Locate the cell with the specified text and output its (X, Y) center coordinate. 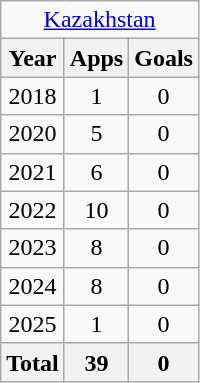
2025 (33, 324)
Apps (96, 58)
Kazakhstan (100, 20)
5 (96, 134)
Total (33, 362)
2021 (33, 172)
2023 (33, 248)
2022 (33, 210)
Goals (164, 58)
2018 (33, 96)
2024 (33, 286)
2020 (33, 134)
39 (96, 362)
10 (96, 210)
Year (33, 58)
6 (96, 172)
